Pinpoint the cell where the given text exists, returning its [X, Y] midpoint coordinate. 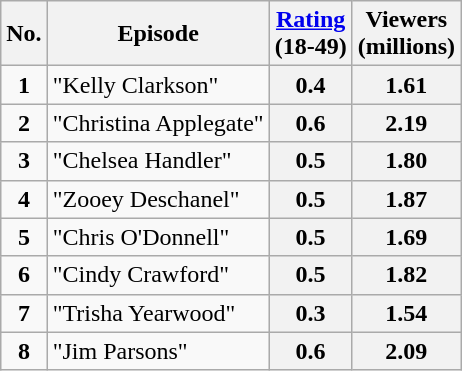
1.87 [406, 199]
0.3 [310, 313]
2.09 [406, 351]
Viewers(millions) [406, 34]
"Zooey Deschanel" [158, 199]
8 [24, 351]
"Jim Parsons" [158, 351]
2 [24, 123]
3 [24, 161]
1.69 [406, 237]
"Chris O'Donnell" [158, 237]
2.19 [406, 123]
1.61 [406, 85]
4 [24, 199]
1.54 [406, 313]
1 [24, 85]
1.82 [406, 275]
6 [24, 275]
"Cindy Crawford" [158, 275]
"Chelsea Handler" [158, 161]
"Trisha Yearwood" [158, 313]
No. [24, 34]
Episode [158, 34]
5 [24, 237]
0.4 [310, 85]
1.80 [406, 161]
Rating(18-49) [310, 34]
"Kelly Clarkson" [158, 85]
7 [24, 313]
"Christina Applegate" [158, 123]
